Output the [x, y] coordinate of the center of the cell containing the given text.  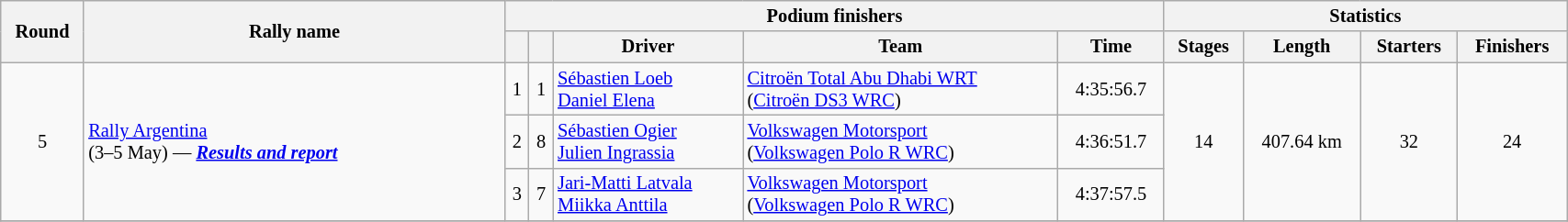
Podium finishers [834, 16]
Rally name [294, 31]
Sébastien Ogier Julien Ingrassia [648, 141]
Rally Argentina(3–5 May) — Results and report [294, 141]
4:35:56.7 [1111, 89]
Jari-Matti Latvala Miikka Anttila [648, 194]
407.64 km [1302, 141]
14 [1203, 141]
Statistics [1365, 16]
4:36:51.7 [1111, 141]
32 [1409, 141]
7 [541, 194]
Team [900, 47]
Time [1111, 47]
8 [541, 141]
24 [1512, 141]
Length [1302, 47]
4:37:57.5 [1111, 194]
Starters [1409, 47]
3 [517, 194]
Stages [1203, 47]
2 [517, 141]
Citroën Total Abu Dhabi WRT (Citroën DS3 WRC) [900, 89]
Driver [648, 47]
Finishers [1512, 47]
5 [42, 141]
Round [42, 31]
Sébastien Loeb Daniel Elena [648, 89]
